For the text-containing cell, return its midpoint in (x, y) coordinate format. 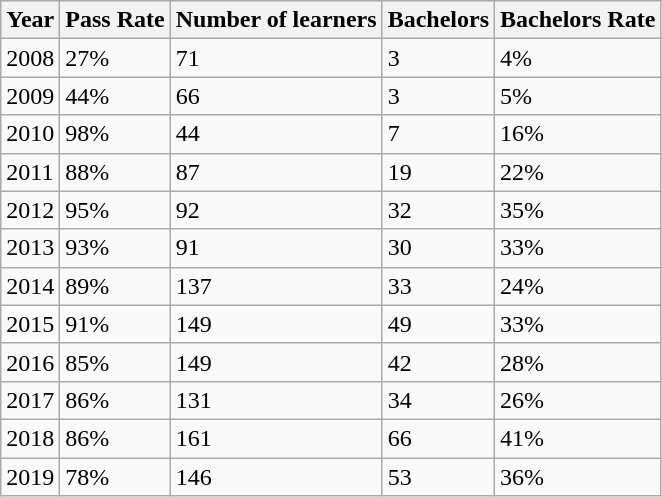
16% (578, 134)
30 (438, 248)
2011 (30, 172)
42 (438, 362)
34 (438, 400)
89% (115, 286)
85% (115, 362)
44% (115, 96)
41% (578, 438)
36% (578, 477)
2013 (30, 248)
7 (438, 134)
24% (578, 286)
Year (30, 20)
2019 (30, 477)
26% (578, 400)
22% (578, 172)
49 (438, 324)
2010 (30, 134)
32 (438, 210)
27% (115, 58)
19 (438, 172)
4% (578, 58)
2014 (30, 286)
92 (276, 210)
2015 (30, 324)
2009 (30, 96)
35% (578, 210)
2016 (30, 362)
95% (115, 210)
44 (276, 134)
131 (276, 400)
28% (578, 362)
Bachelors Rate (578, 20)
2012 (30, 210)
91 (276, 248)
Number of learners (276, 20)
Pass Rate (115, 20)
98% (115, 134)
161 (276, 438)
Bachelors (438, 20)
88% (115, 172)
2018 (30, 438)
137 (276, 286)
87 (276, 172)
33 (438, 286)
78% (115, 477)
2008 (30, 58)
146 (276, 477)
93% (115, 248)
2017 (30, 400)
91% (115, 324)
71 (276, 58)
5% (578, 96)
53 (438, 477)
